Search for the cell housing the specified text and yield its (x, y) center coordinate. 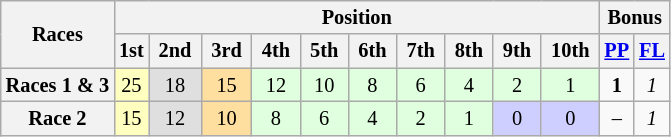
6th (372, 51)
Race 2 (58, 118)
Races (58, 34)
Bonus (635, 17)
25 (132, 85)
7th (420, 51)
10th (570, 51)
Position (356, 17)
Races 1 & 3 (58, 85)
FL (652, 51)
4th (276, 51)
3rd (226, 51)
18 (176, 85)
5th (324, 51)
9th (517, 51)
PP (618, 51)
– (618, 118)
8th (469, 51)
1st (132, 51)
2nd (176, 51)
